Output the (x, y) coordinate of the center of the cell containing the given text.  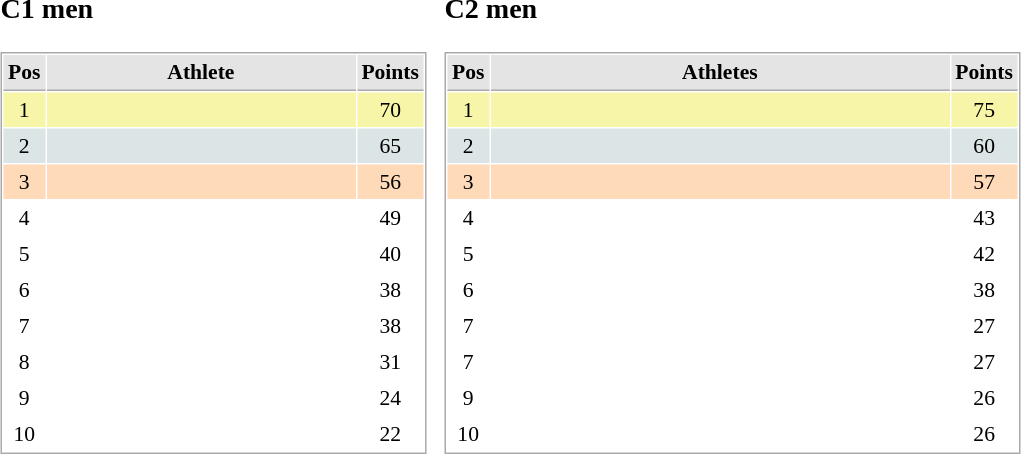
56 (390, 182)
Athlete (200, 74)
Athletes (720, 74)
70 (390, 110)
43 (984, 218)
22 (390, 434)
49 (390, 218)
24 (390, 398)
65 (390, 146)
8 (24, 362)
31 (390, 362)
40 (390, 254)
57 (984, 182)
75 (984, 110)
42 (984, 254)
60 (984, 146)
